Return [x, y] of the center of cell containing provided text 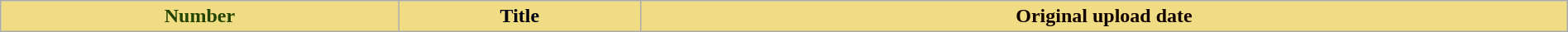
Original upload date [1105, 16]
Number [200, 16]
Title [519, 16]
